For the text-containing cell, return its midpoint in [X, Y] coordinate format. 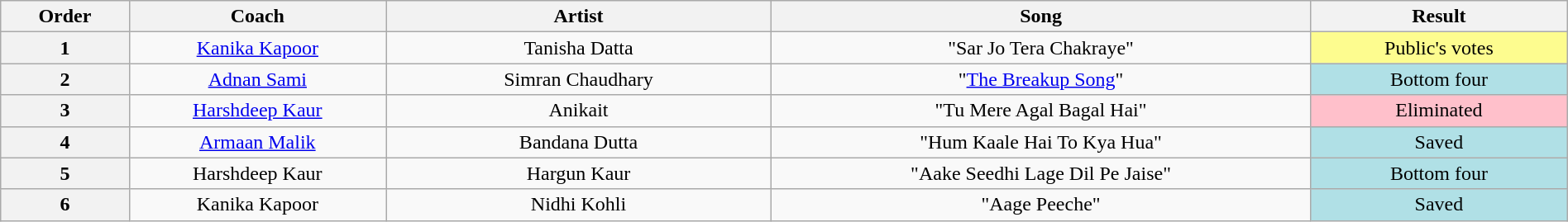
Armaan Malik [258, 142]
Nidhi Kohli [579, 205]
2 [65, 79]
4 [65, 142]
"Aage Peeche" [1040, 205]
"Hum Kaale Hai To Kya Hua" [1040, 142]
Result [1439, 17]
Bandana Dutta [579, 142]
Coach [258, 17]
6 [65, 205]
Adnan Sami [258, 79]
Eliminated [1439, 111]
Hargun Kaur [579, 173]
3 [65, 111]
"The Breakup Song" [1040, 79]
Tanisha Datta [579, 48]
Simran Chaudhary [579, 79]
"Aake Seedhi Lage Dil Pe Jaise" [1040, 173]
5 [65, 173]
1 [65, 48]
Artist [579, 17]
"Tu Mere Agal Bagal Hai" [1040, 111]
Anikait [579, 111]
Order [65, 17]
Song [1040, 17]
Public's votes [1439, 48]
"Sar Jo Tera Chakraye" [1040, 48]
